Return the (x, y) coordinate for the center point of the cell that contains the specified text.  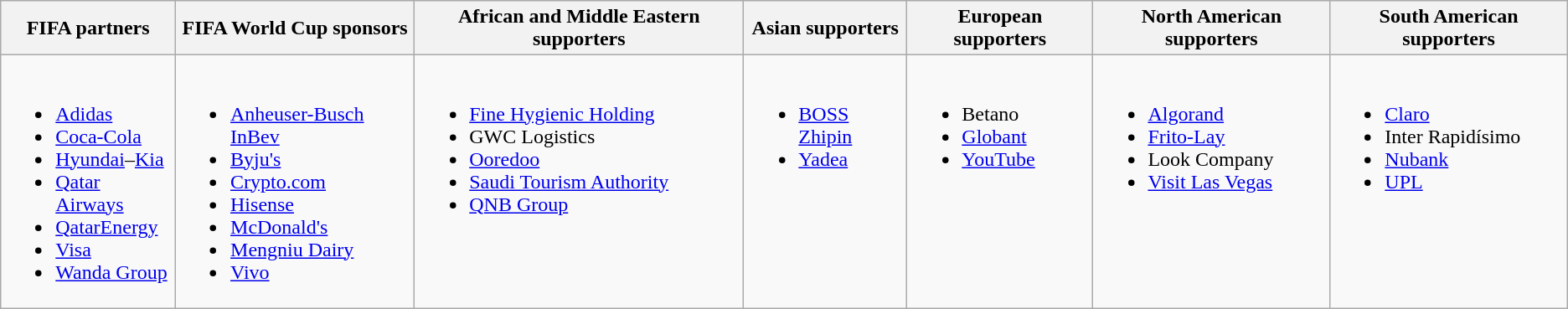
Anheuser-Busch InBevByju'sCrypto.comHisenseMcDonald'sMengniu DairyVivo (295, 182)
AdidasCoca-ColaHyundai–KiaQatar AirwaysQatarEnergyVisaWanda Group (89, 182)
BOSS ZhipinYadea (826, 182)
African and Middle Eastern supporters (580, 28)
AlgorandFrito-LayLook CompanyVisit Las Vegas (1211, 182)
South American supporters (1449, 28)
ClaroInter RapidísimoNubankUPL (1449, 182)
Asian supporters (826, 28)
FIFA partners (89, 28)
Fine Hygienic HoldingGWC LogisticsOoredooSaudi Tourism AuthorityQNB Group (580, 182)
European supporters (1000, 28)
BetanoGlobantYouTube (1000, 182)
North American supporters (1211, 28)
FIFA World Cup sponsors (295, 28)
